Provide the [x, y] coordinate of the cell's center where the given text is located.  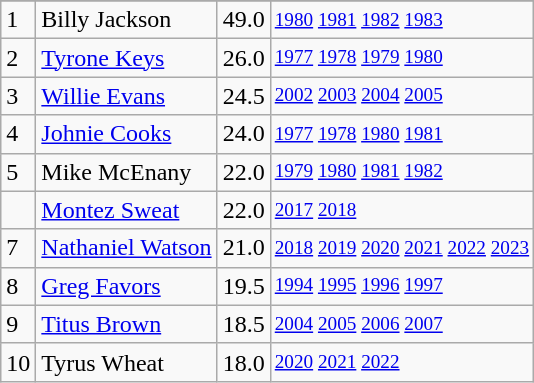
Willie Evans [126, 96]
1977 1978 1979 1980 [402, 58]
19.5 [244, 286]
Tyrus Wheat [126, 362]
4 [18, 134]
49.0 [244, 20]
18.0 [244, 362]
24.0 [244, 134]
2018 2019 2020 2021 2022 2023 [402, 248]
Tyrone Keys [126, 58]
Billy Jackson [126, 20]
2017 2018 [402, 210]
1979 1980 1981 1982 [402, 172]
Mike McEnany [126, 172]
1977 1978 1980 1981 [402, 134]
Johnie Cooks [126, 134]
9 [18, 324]
1980 1981 1982 1983 [402, 20]
Greg Favors [126, 286]
24.5 [244, 96]
1994 1995 1996 1997 [402, 286]
8 [18, 286]
Montez Sweat [126, 210]
2 [18, 58]
26.0 [244, 58]
2004 2005 2006 2007 [402, 324]
18.5 [244, 324]
Titus Brown [126, 324]
21.0 [244, 248]
1 [18, 20]
7 [18, 248]
2020 2021 2022 [402, 362]
2002 2003 2004 2005 [402, 96]
3 [18, 96]
10 [18, 362]
Nathaniel Watson [126, 248]
5 [18, 172]
